Identify which cell holds the provided text, then report its (X, Y) central coordinate. 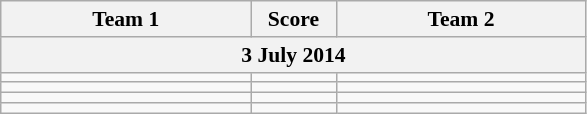
Team 1 (126, 19)
Score (294, 19)
3 July 2014 (294, 55)
Team 2 (461, 19)
